Scan for the cell matching the given text and deliver its (x, y) coordinate at center. 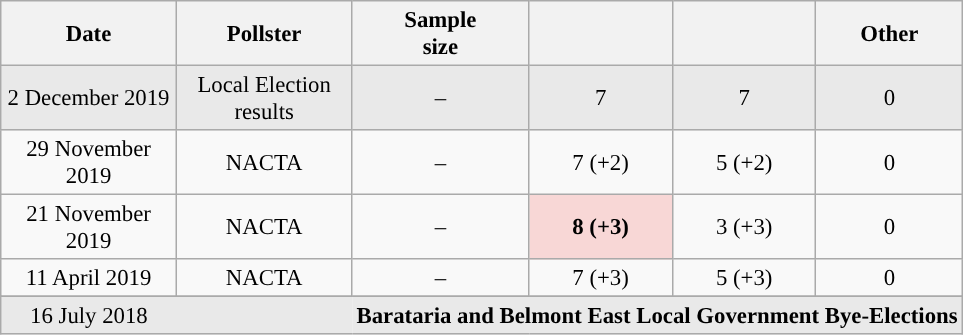
5 (+3) (744, 278)
29 November 2019 (89, 162)
Other (890, 34)
Barataria and Belmont East Local Government Bye-Elections (658, 316)
7 (+3) (601, 278)
Samplesize (440, 34)
Pollster (264, 34)
2 December 2019 (89, 98)
8 (+3) (601, 228)
16 July 2018 (89, 316)
11 April 2019 (89, 278)
Date (89, 34)
3 (+3) (744, 228)
Local Election results (264, 98)
7 (+2) (601, 162)
21 November 2019 (89, 228)
5 (+2) (744, 162)
